Locate the cell with the specified text and output its (X, Y) center coordinate. 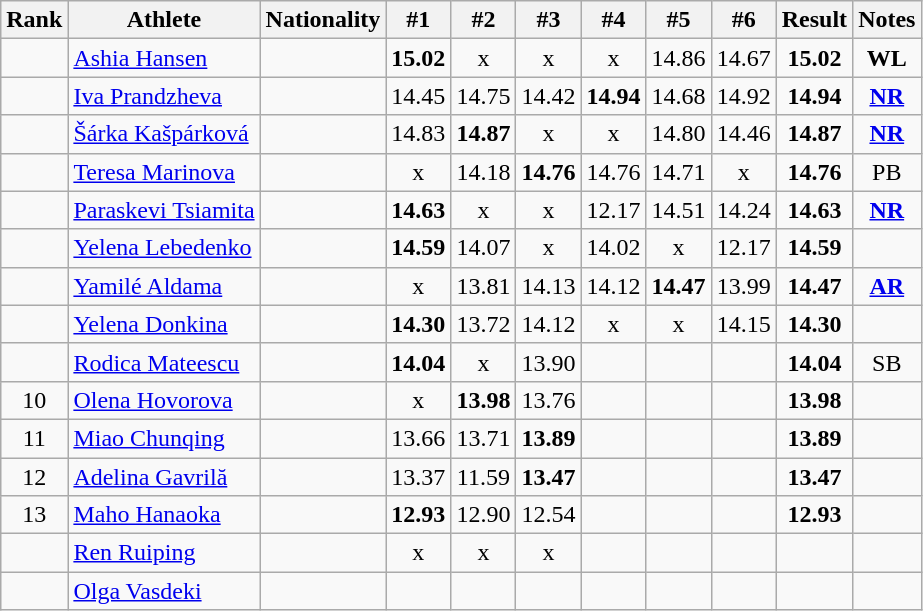
12.54 (548, 515)
AR (887, 286)
Miao Chunqing (164, 438)
14.92 (744, 96)
Yelena Lebedenko (164, 248)
14.67 (744, 58)
SB (887, 362)
14.07 (484, 248)
Rank (34, 20)
#2 (484, 20)
14.51 (678, 210)
13.90 (548, 362)
PB (887, 172)
Nationality (323, 20)
14.42 (548, 96)
14.45 (418, 96)
WL (887, 58)
13.76 (548, 400)
14.80 (678, 134)
Notes (887, 20)
#6 (744, 20)
12 (34, 477)
14.24 (744, 210)
14.13 (548, 286)
13.72 (484, 324)
Rodica Mateescu (164, 362)
14.18 (484, 172)
13 (34, 515)
Olga Vasdeki (164, 591)
14.68 (678, 96)
13.99 (744, 286)
Yelena Donkina (164, 324)
13.37 (418, 477)
14.86 (678, 58)
#5 (678, 20)
#3 (548, 20)
Athlete (164, 20)
14.46 (744, 134)
13.71 (484, 438)
13.81 (484, 286)
11.59 (484, 477)
Yamilé Aldama (164, 286)
Olena Hovorova (164, 400)
14.75 (484, 96)
10 (34, 400)
#4 (614, 20)
Teresa Marinova (164, 172)
14.83 (418, 134)
12.90 (484, 515)
Ashia Hansen (164, 58)
#1 (418, 20)
Šárka Kašpárková (164, 134)
13.66 (418, 438)
Adelina Gavrilă (164, 477)
11 (34, 438)
14.02 (614, 248)
Maho Hanaoka (164, 515)
Paraskevi Tsiamita (164, 210)
14.71 (678, 172)
Iva Prandzheva (164, 96)
Ren Ruiping (164, 553)
Result (814, 20)
14.15 (744, 324)
